Capture the cell that displays the provided text and extract its (x, y) central coordinate. 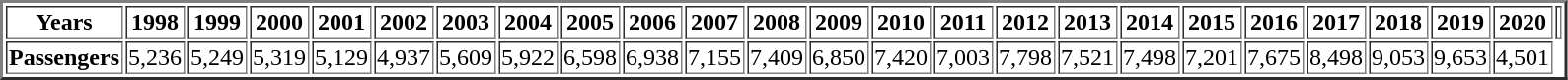
5,129 (341, 57)
1999 (217, 22)
4,937 (404, 57)
2005 (590, 22)
7,675 (1274, 57)
7,420 (901, 57)
7,155 (714, 57)
2006 (652, 22)
5,236 (155, 57)
5,922 (528, 57)
5,609 (466, 57)
7,798 (1025, 57)
6,850 (839, 57)
1998 (155, 22)
2019 (1460, 22)
2009 (839, 22)
5,249 (217, 57)
2015 (1212, 22)
2004 (528, 22)
2008 (777, 22)
8,498 (1336, 57)
2000 (279, 22)
6,598 (590, 57)
Years (64, 22)
9,653 (1460, 57)
2020 (1523, 22)
6,938 (652, 57)
2012 (1025, 22)
7,498 (1150, 57)
2001 (341, 22)
2017 (1336, 22)
4,501 (1523, 57)
7,521 (1087, 57)
2013 (1087, 22)
7,201 (1212, 57)
7,003 (963, 57)
2007 (714, 22)
5,319 (279, 57)
2003 (466, 22)
2002 (404, 22)
2018 (1398, 22)
2016 (1274, 22)
9,053 (1398, 57)
2010 (901, 22)
7,409 (777, 57)
2011 (963, 22)
2014 (1150, 22)
Passengers (64, 57)
